Search for the cell housing the specified text and yield its (x, y) center coordinate. 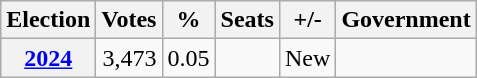
Seats (247, 20)
% (188, 20)
2024 (48, 58)
+/- (307, 20)
Votes (129, 20)
New (307, 58)
Election (48, 20)
0.05 (188, 58)
Government (406, 20)
3,473 (129, 58)
